Search for the cell housing the specified text and yield its (x, y) center coordinate. 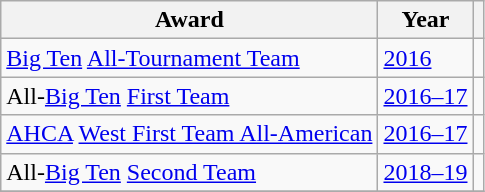
All-Big Ten First Team (190, 96)
2016 (426, 58)
Big Ten All-Tournament Team (190, 58)
Year (426, 20)
Award (190, 20)
AHCA West First Team All-American (190, 134)
All-Big Ten Second Team (190, 172)
2018–19 (426, 172)
